Scan for the cell matching the given text and deliver its [x, y] coordinate at center. 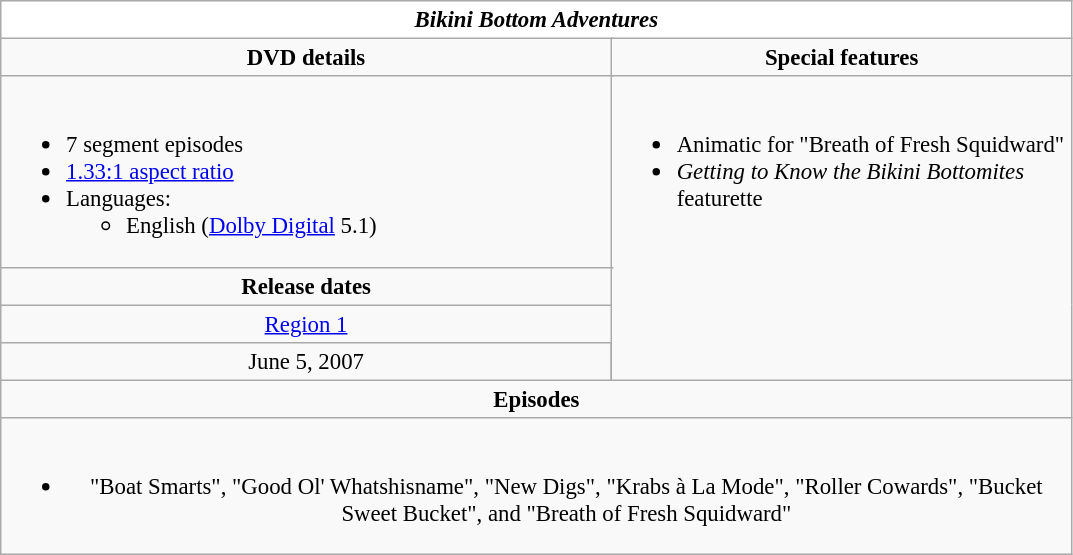
"Boat Smarts", "Good Ol' Whatshisname", "New Digs", "Krabs à La Mode", "Roller Cowards", "Bucket Sweet Bucket", and "Breath of Fresh Squidward" [536, 486]
June 5, 2007 [306, 361]
Bikini Bottom Adventures [536, 20]
Region 1 [306, 324]
Special features [842, 58]
Animatic for "Breath of Fresh Squidward"Getting to Know the Bikini Bottomites featurette [842, 228]
7 segment episodes1.33:1 aspect ratioLanguages:English (Dolby Digital 5.1) [306, 172]
Episodes [536, 399]
DVD details [306, 58]
Release dates [306, 286]
